Extract the (X, Y) coordinate from the center of the cell holding the provided text.  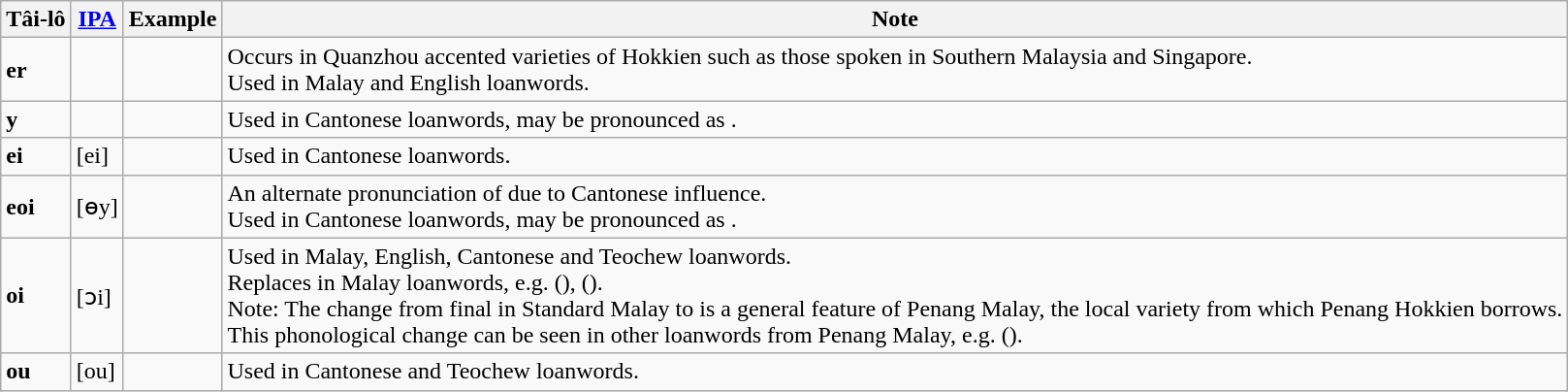
[ei] (97, 156)
oi (36, 295)
ou (36, 372)
An alternate pronunciation of due to Cantonese influence.Used in Cantonese loanwords, may be pronounced as . (895, 206)
IPA (97, 19)
Note (895, 19)
y (36, 119)
Used in Cantonese loanwords, may be pronounced as . (895, 119)
Used in Cantonese and Teochew loanwords. (895, 372)
[ou] (97, 372)
Used in Cantonese loanwords. (895, 156)
[ɔi] (97, 295)
Occurs in Quanzhou accented varieties of Hokkien such as those spoken in Southern Malaysia and Singapore.Used in Malay and English loanwords. (895, 70)
[ɵy] (97, 206)
ei (36, 156)
er (36, 70)
Tâi-lô (36, 19)
eoi (36, 206)
Example (173, 19)
